Provide the [X, Y] coordinate of the cell's center where the given text is located.  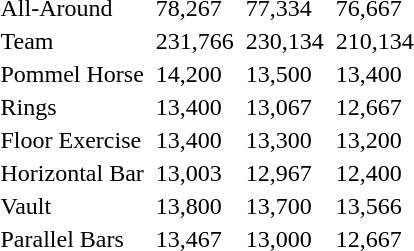
13,003 [194, 173]
230,134 [284, 41]
12,967 [284, 173]
14,200 [194, 74]
13,500 [284, 74]
13,067 [284, 107]
231,766 [194, 41]
13,800 [194, 206]
13,700 [284, 206]
13,300 [284, 140]
